Determine the (X, Y) coordinate at the center of the cell enclosing the given text.  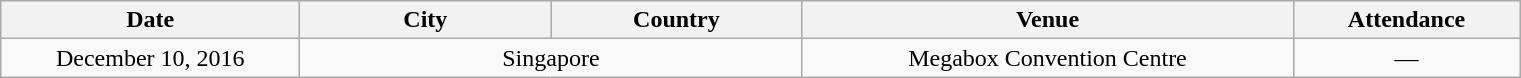
Megabox Convention Centre (1048, 58)
— (1406, 58)
Singapore (551, 58)
Country (676, 20)
Venue (1048, 20)
City (426, 20)
Attendance (1406, 20)
December 10, 2016 (150, 58)
Date (150, 20)
